From the cell containing the given text, extract its center point as (x, y) coordinate. 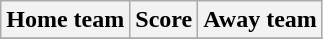
Away team (260, 20)
Home team (66, 20)
Score (164, 20)
